Output the (x, y) coordinate of the center of the cell containing the given text.  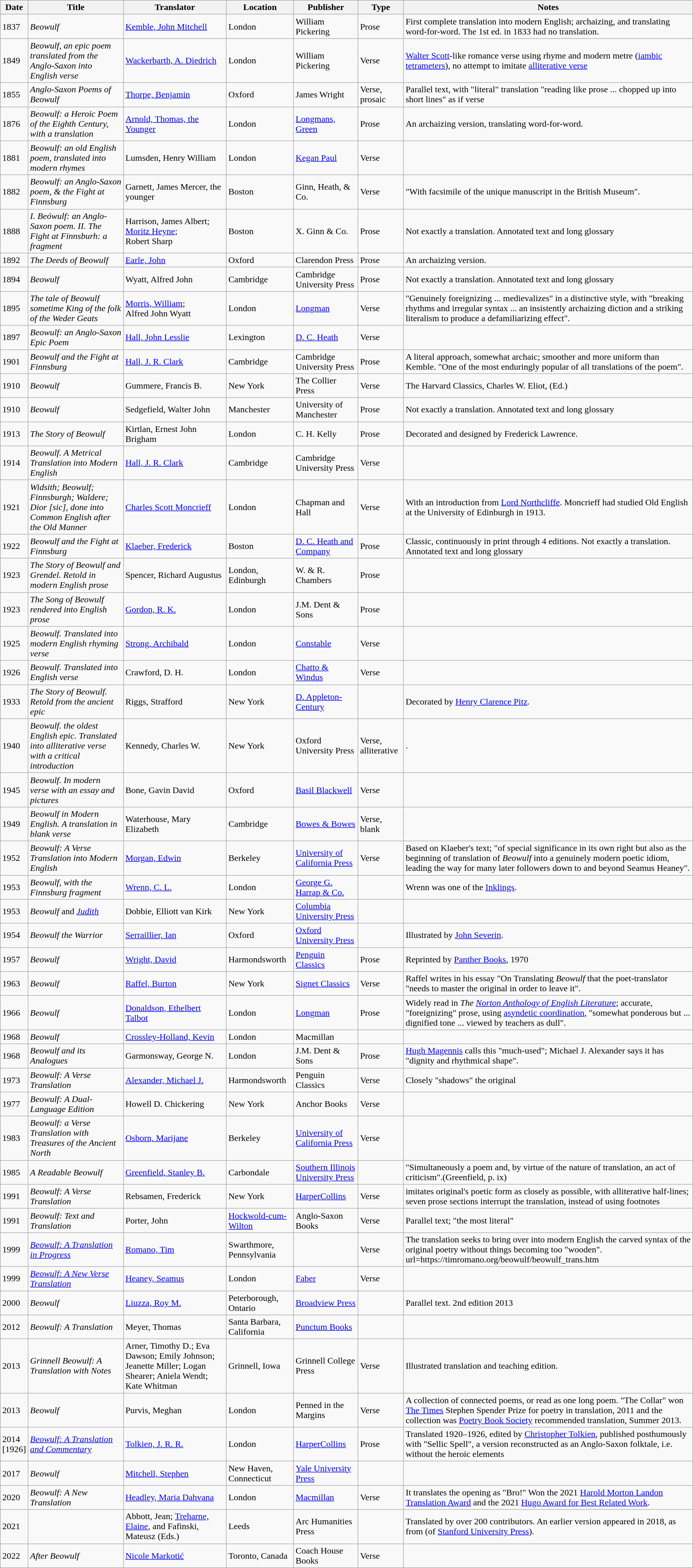
Translated by over 200 contributors. An earlier version appeared in 2018, as from (of Stanford University Press). (548, 1527)
Garnett, James Mercer, the younger (175, 192)
Grinnell, Iowa (260, 1366)
Dobbie, Elliott van Kirk (175, 911)
Tolkien, J. R. R. (175, 1444)
Anchor Books (326, 1104)
Beowulf in Modern English. A translation in blank verse (76, 824)
Classic, continuously in print through 4 editions. Not exactly a translation. Annotated text and long glossary (548, 546)
Chapman and Hall (326, 507)
Anglo-Saxon Poems of Beowulf (76, 95)
Beowulf and Judith (76, 911)
1881 (14, 158)
. (548, 746)
2021 (14, 1527)
Beowulf: an Anglo-Saxon poem, & the Fight at Finnsburg (76, 192)
Beowulf: A Translation (76, 1327)
1977 (14, 1104)
With an introduction from Lord Northcliffe. Moncrieff had studied Old English at the University of Edinburgh in 1913. (548, 507)
Serraillier, Ian (175, 936)
Hockwold-cum-Wilton (260, 1220)
1954 (14, 936)
Wyatt, Alfred John (175, 279)
Morris, William;Alfred John Wyatt (175, 308)
Anglo-Saxon Books (326, 1220)
Harrison, James Albert;Moritz Heyne;Robert Sharp (175, 231)
Beowulf: Text and Translation (76, 1220)
1897 (14, 337)
1945 (14, 790)
Illustrated translation and teaching edition. (548, 1366)
1888 (14, 231)
2012 (14, 1327)
Constable (326, 643)
Closely "shadows" the original (548, 1080)
1966 (14, 1013)
The Song of Beowulf rendered into English prose (76, 609)
Santa Barbara, California (260, 1327)
2014[1926] (14, 1444)
Wright, David (175, 959)
1957 (14, 959)
An archaizing version. (548, 260)
Kegan Paul (326, 158)
Peterborough, Ontario (260, 1302)
Greenfield, Stanley B. (175, 1172)
Hugh Magennis calls this "much-used"; Michael J. Alexander says it has "dignity and rhythmical shape". (548, 1056)
Lexington (260, 337)
1922 (14, 546)
Parallel text. 2nd edition 2013 (548, 1302)
The Story of Beowulf. Retold from the ancient epic (76, 702)
Hall, John Lesslie (175, 337)
I. Beówulf: an Anglo-Saxon poem. II. The Fight at Finnsburh: a fragment (76, 231)
Lumsden, Henry William (175, 158)
Sedgefield, Walter John (175, 410)
Klaeber, Frederick (175, 546)
Arner, Timothy D.; Eva Dawson; Emily Johnson; Jeanette Miller; Logan Shearer; Aniela Wendt; Kate Whitman (175, 1366)
Walter Scott-like romance verse using rhyme and modern metre (iambic tetrameters), no attempt to imitate alliterative verse (548, 61)
Wrenn was one of the Inklings. (548, 887)
1913 (14, 434)
1921 (14, 507)
Gummere, Francis B. (175, 386)
Chatto & Windus (326, 673)
Romano, Tim (175, 1249)
Broadview Press (326, 1302)
Kirtlan, Ernest John Brigham (175, 434)
Date (14, 7)
Basil Blackwell (326, 790)
Alexander, Michael J. (175, 1080)
Gordon, R. K. (175, 609)
2022 (14, 1556)
Southern Illinois University Press (326, 1172)
Swarthmore, Pennsylvania (260, 1249)
Publisher (326, 7)
Verse, prosaic (381, 95)
1849 (14, 61)
D. C. Heath and Company (326, 546)
Morgan, Edwin (175, 858)
1973 (14, 1080)
Type (381, 7)
Raffel, Burton (175, 984)
Liuzza, Roy M. (175, 1302)
1914 (14, 463)
Arc Humanities Press (326, 1527)
1901 (14, 362)
Manchester (260, 410)
2020 (14, 1497)
Toronto, Canada (260, 1556)
1876 (14, 124)
"Simultaneously a poem and, by virtue of the nature of translation, an act of criticism".(Greenfield, p. ix) (548, 1172)
W. & R. Chambers (326, 575)
Decorated by Henry Clarence Pitz. (548, 702)
London, Edinburgh (260, 575)
It translates the opening as "Bro!" Won the 2021 Harold Morton Landon Translation Award and the 2021 Hugo Award for Best Related Work. (548, 1497)
Kemble, John Mitchell (175, 27)
1933 (14, 702)
1963 (14, 984)
Faber (326, 1279)
Beowulf: A New Translation (76, 1497)
Beowulf: A Translation in Progress (76, 1249)
2000 (14, 1302)
"With facsimile of the unique manuscript in the British Museum". (548, 192)
Penned in the Margins (326, 1410)
Beowulf the Warrior (76, 936)
Beowulf. A Metrical Translation into Modern English (76, 463)
A Readable Beowulf (76, 1172)
Abbott, Jean; Treharne, Elaine, and Fafinski, Mateusz (Eds.) (175, 1527)
X. Ginn & Co. (326, 231)
Osborn, Marijane (175, 1138)
Spencer, Richard Augustus (175, 575)
Verse, blank (381, 824)
Location (260, 7)
University of Manchester (326, 410)
The Collier Press (326, 386)
Nicole Markotić (175, 1556)
Columbia University Press (326, 911)
Wackerbarth, A. Diedrich (175, 61)
Mitchell, Stephen (175, 1474)
Clarendon Press (326, 260)
1894 (14, 279)
Longmans, Green (326, 124)
A literal approach, somewhat archaic; smoother and more uniform than Kemble. "One of the most enduringly popular of all translations of the poem". (548, 362)
Headley, Maria Dahvana (175, 1497)
1895 (14, 308)
Arnold, Thomas, the Younger (175, 124)
C. H. Kelly (326, 434)
Bone, Gavin David (175, 790)
Rebsamen, Frederick (175, 1196)
Beowulf, an epic poem translated from the Anglo-Saxon into English verse (76, 61)
Signet Classics (326, 984)
D. C. Heath (326, 337)
1983 (14, 1138)
Thorpe, Benjamin (175, 95)
Beowulf and its Analogues (76, 1056)
1985 (14, 1172)
1925 (14, 643)
Strong, Archibald (175, 643)
Decorated and designed by Frederick Lawrence. (548, 434)
Beowulf. the oldest English epic. Translated into alliterative verse with a critical introduction (76, 746)
Verse, alliterative (381, 746)
Parallel text; "the most literal" (548, 1220)
Charles Scott Moncrieff (175, 507)
Howell D. Chickering (175, 1104)
Meyer, Thomas (175, 1327)
Leeds (260, 1527)
The Story of Beowulf (76, 434)
James Wright (326, 95)
1837 (14, 27)
Beowulf: A Verse Translation into Modern English (76, 858)
Waterhouse, Mary Elizabeth (175, 824)
Beowulf. Translated into English verse (76, 673)
Beowulf. In modern verse with an essay and pictures (76, 790)
After Beowulf (76, 1556)
1892 (14, 260)
Coach House Books (326, 1556)
Notes (548, 7)
D. Appleton-Century (326, 702)
Title (76, 7)
Bowes & Bowes (326, 824)
Grinnell Beowulf: A Translation with Notes (76, 1366)
Ginn, Heath, & Co. (326, 192)
Translator (175, 7)
Beowulf: A Translation and Commentary (76, 1444)
Garmonsway, George N. (175, 1056)
George G. Harrap & Co. (326, 887)
Carbondale (260, 1172)
Beowulf: a Verse Translation with Treasures of the Ancient North (76, 1138)
1952 (14, 858)
The Deeds of Beowulf (76, 260)
Riggs, Strafford (175, 702)
Heaney, Seamus (175, 1279)
Beowulf: an Anglo-Saxon Epic Poem (76, 337)
The Harvard Classics, Charles W. Eliot, (Ed.) (548, 386)
First complete translation into modern English; archaizing, and translating word-for-word. The 1st ed. in 1833 had no translation. (548, 27)
Beowulf: A Dual-Language Edition (76, 1104)
Parallel text, with "literal" translation "reading like prose ... chopped up into short lines" as if verse (548, 95)
New Haven, Connecticut (260, 1474)
The tale of Beowulf sometime King of the folk of the Weder Geats (76, 308)
Wrenn, C. L. (175, 887)
Reprinted by Panther Books, 1970 (548, 959)
1940 (14, 746)
Porter, John (175, 1220)
The Story of Beowulf and Grendel. Retold in modern English prose (76, 575)
Beowulf. Translated into modern English rhyming verse (76, 643)
Beowulf: a Heroic Poem of the Eighth Century, with a translation (76, 124)
1949 (14, 824)
Beowulf: A New Verse Translation (76, 1279)
Widsith; Beowulf; Finnsburgh; Waldere; Dior [sic], done into Common English after the Old Manner (76, 507)
Beowulf: an old English poem, translated into modern rhymes (76, 158)
2017 (14, 1474)
Yale University Press (326, 1474)
Illustrated by John Severin. (548, 936)
Raffel writes in his essay "On Translating Beowulf that the poet-translator "needs to master the original in order to leave it". (548, 984)
Crossley-Holland, Kevin (175, 1037)
Purvis, Meghan (175, 1410)
Earle, John (175, 260)
Punctum Books (326, 1327)
Donaldson, Ethelbert Talbot (175, 1013)
Crawford, D. H. (175, 673)
Kennedy, Charles W. (175, 746)
1926 (14, 673)
1855 (14, 95)
An archaizing version, translating word-for-word. (548, 124)
Grinnell College Press (326, 1366)
1882 (14, 192)
Beowulf, with the Finnsburg fragment (76, 887)
